Capture the cell that displays the provided text and extract its (X, Y) central coordinate. 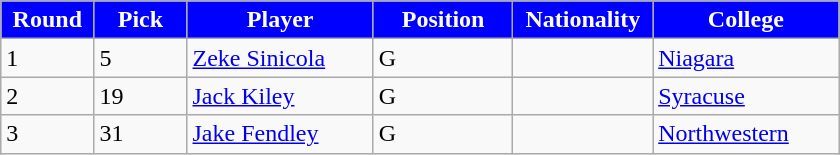
Pick (140, 20)
1 (48, 58)
Round (48, 20)
College (746, 20)
2 (48, 96)
31 (140, 134)
3 (48, 134)
Jack Kiley (280, 96)
5 (140, 58)
19 (140, 96)
Nationality (583, 20)
Syracuse (746, 96)
Northwestern (746, 134)
Jake Fendley (280, 134)
Position (443, 20)
Zeke Sinicola (280, 58)
Player (280, 20)
Niagara (746, 58)
